Locate the cell with the specified text and output its [x, y] center coordinate. 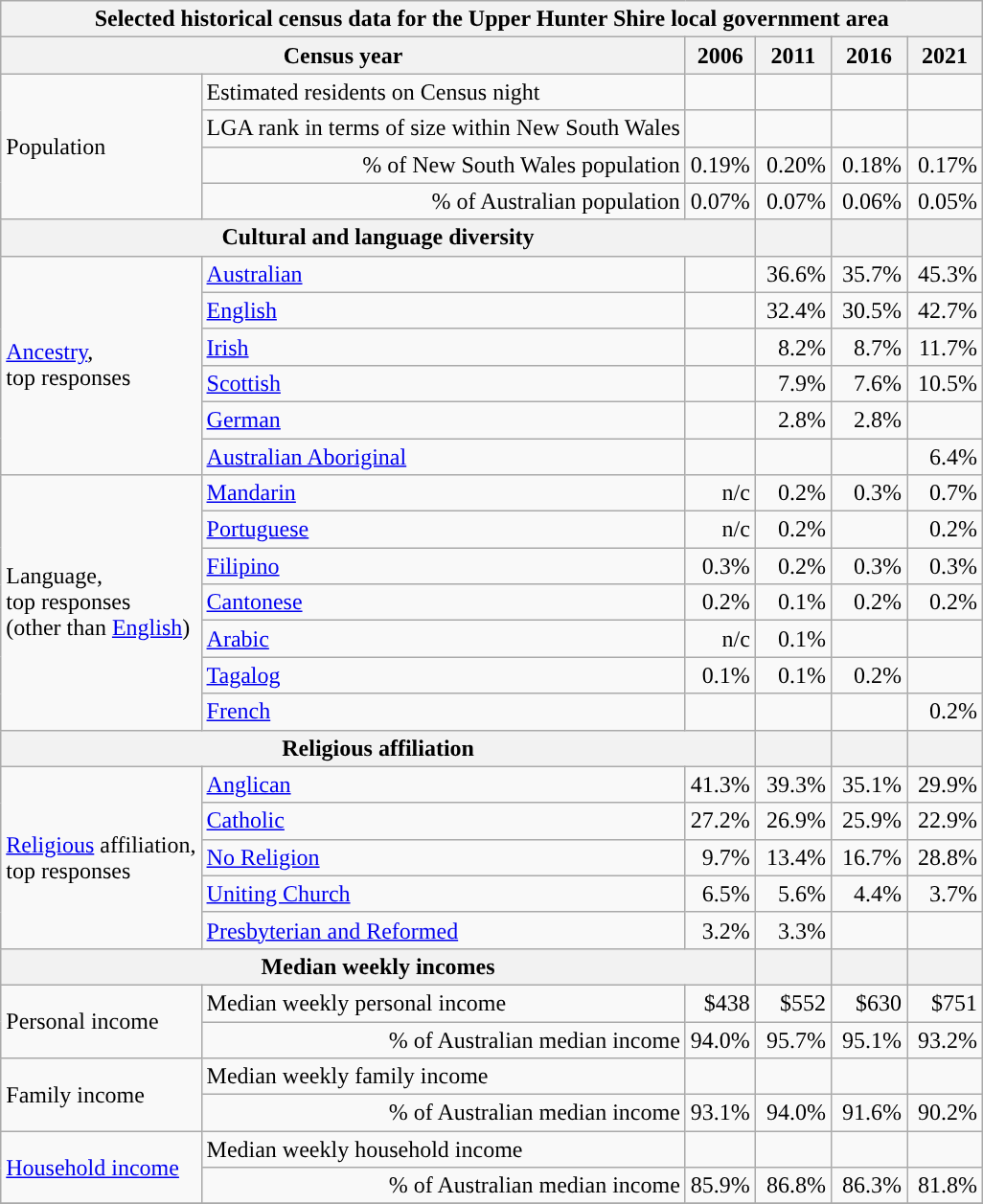
95.7% [793, 1039]
16.7% [868, 857]
6.4% [945, 457]
Cultural and language diversity [378, 238]
Catholic [443, 821]
22.9% [945, 821]
36.6% [793, 274]
10.5% [945, 383]
Median weekly household income [443, 1149]
8.7% [868, 347]
Tagalog [443, 675]
7.6% [868, 383]
45.3% [945, 274]
English [443, 310]
2011 [793, 56]
Personal income [102, 1021]
French [443, 712]
Portuguese [443, 530]
7.9% [793, 383]
0.19% [720, 165]
Median weekly incomes [378, 966]
$438 [720, 1003]
Arabic [443, 639]
Filipino [443, 566]
Estimated residents on Census night [443, 92]
28.8% [945, 857]
85.9% [720, 1186]
4.4% [868, 894]
% of New South Wales population [443, 165]
Household income [102, 1168]
Uniting Church [443, 894]
29.9% [945, 784]
Scottish [443, 383]
3.3% [793, 930]
41.3% [720, 784]
Australian Aboriginal [443, 457]
Ancestry,top responses [102, 365]
2021 [945, 56]
91.6% [868, 1113]
0.05% [945, 201]
Anglican [443, 784]
Language,top responses(other than English) [102, 602]
Irish [443, 347]
$751 [945, 1003]
$552 [793, 1003]
Religious affiliation [378, 748]
No Religion [443, 857]
35.1% [868, 784]
Population [102, 147]
30.5% [868, 310]
0.17% [945, 165]
5.6% [793, 894]
Selected historical census data for the Upper Hunter Shire local government area [492, 19]
26.9% [793, 821]
42.7% [945, 310]
3.7% [945, 894]
Median weekly family income [443, 1077]
0.18% [868, 165]
95.1% [868, 1039]
13.4% [793, 857]
LGA rank in terms of size within New South Wales [443, 128]
9.7% [720, 857]
86.8% [793, 1186]
6.5% [720, 894]
81.8% [945, 1186]
Mandarin [443, 493]
8.2% [793, 347]
93.1% [720, 1113]
86.3% [868, 1186]
Cantonese [443, 602]
0.06% [868, 201]
35.7% [868, 274]
32.4% [793, 310]
93.2% [945, 1039]
German [443, 420]
25.9% [868, 821]
11.7% [945, 347]
0.20% [793, 165]
% of Australian population [443, 201]
3.2% [720, 930]
2016 [868, 56]
2006 [720, 56]
Religious affiliation,top responses [102, 857]
Median weekly personal income [443, 1003]
Census year [343, 56]
90.2% [945, 1113]
Australian [443, 274]
Family income [102, 1095]
39.3% [793, 784]
$630 [868, 1003]
27.2% [720, 821]
0.7% [945, 493]
Presbyterian and Reformed [443, 930]
